Identify which cell holds the provided text, then report its [x, y] central coordinate. 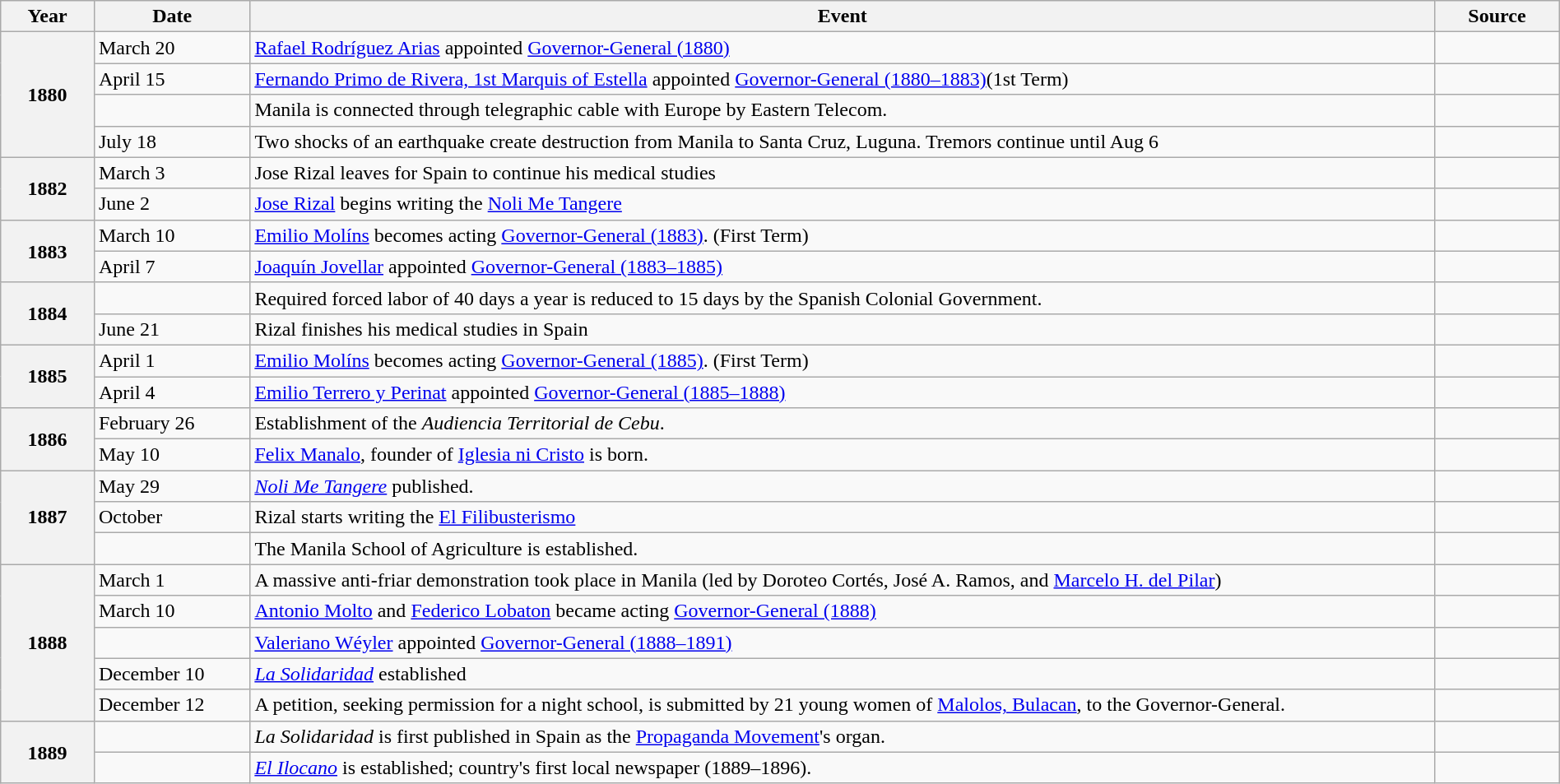
Fernando Primo de Rivera, 1st Marquis of Estella appointed Governor-General (1880–1883)(1st Term) [843, 79]
December 10 [171, 674]
Required forced labor of 40 days a year is reduced to 15 days by the Spanish Colonial Government. [843, 298]
Antonio Molto and Federico Lobaton became acting Governor-General (1888) [843, 611]
1880 [48, 95]
1888 [48, 643]
A petition, seeking permission for a night school, is submitted by 21 young women of Malolos, Bulacan, to the Governor-General. [843, 705]
Valeriano Wéyler appointed Governor-General (1888–1891) [843, 643]
Noli Me Tangere published. [843, 486]
February 26 [171, 424]
1882 [48, 188]
March 1 [171, 580]
Date [171, 16]
Establishment of the Audiencia Territorial de Cebu. [843, 424]
June 21 [171, 329]
1883 [48, 251]
Event [843, 16]
Year [48, 16]
April 7 [171, 267]
1884 [48, 313]
October [171, 517]
Emilio Molíns becomes acting Governor-General (1885). (First Term) [843, 360]
Rizal finishes his medical studies in Spain [843, 329]
1886 [48, 439]
May 29 [171, 486]
April 15 [171, 79]
Rizal starts writing the El Filibusterismo [843, 517]
April 1 [171, 360]
Two shocks of an earthquake create destruction from Manila to Santa Cruz, Luguna. Tremors continue until Aug 6 [843, 141]
Felix Manalo, founder of Iglesia ni Cristo is born. [843, 455]
March 20 [171, 48]
The Manila School of Agriculture is established. [843, 549]
1889 [48, 752]
May 10 [171, 455]
La Solidaridad is first published in Spain as the Propaganda Movement's organ. [843, 736]
Source [1497, 16]
Joaquín Jovellar appointed Governor-General (1883–1885) [843, 267]
Jose Rizal leaves for Spain to continue his medical studies [843, 173]
Rafael Rodríguez Arias appointed Governor-General (1880) [843, 48]
July 18 [171, 141]
March 3 [171, 173]
June 2 [171, 204]
December 12 [171, 705]
Emilio Terrero y Perinat appointed Governor-General (1885–1888) [843, 392]
Jose Rizal begins writing the Noli Me Tangere [843, 204]
1885 [48, 376]
Emilio Molíns becomes acting Governor-General (1883). (First Term) [843, 235]
El Ilocano is established; country's first local newspaper (1889–1896). [843, 768]
La Solidaridad established [843, 674]
April 4 [171, 392]
Manila is connected through telegraphic cable with Europe by Eastern Telecom. [843, 110]
A massive anti-friar demonstration took place in Manila (led by Doroteo Cortés, José A. Ramos, and Marcelo H. del Pilar) [843, 580]
1887 [48, 517]
